Output the (x, y) coordinate of the center of the cell containing the given text.  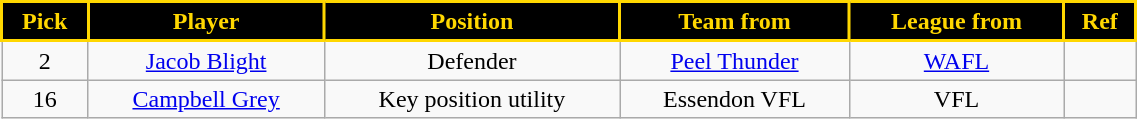
Ref (1100, 22)
Jacob Blight (206, 60)
Team from (735, 22)
Pick (45, 22)
2 (45, 60)
WAFL (956, 60)
Essendon VFL (735, 99)
Defender (472, 60)
Campbell Grey (206, 99)
Position (472, 22)
VFL (956, 99)
League from (956, 22)
Key position utility (472, 99)
Peel Thunder (735, 60)
Player (206, 22)
16 (45, 99)
